Output the (X, Y) coordinate of the center of the cell containing the given text.  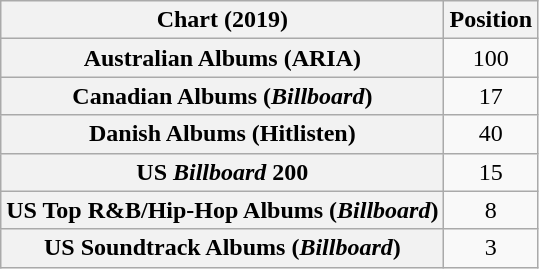
US Billboard 200 (222, 172)
Position (491, 20)
100 (491, 58)
15 (491, 172)
17 (491, 96)
Canadian Albums (Billboard) (222, 96)
8 (491, 210)
3 (491, 248)
40 (491, 134)
Danish Albums (Hitlisten) (222, 134)
Chart (2019) (222, 20)
Australian Albums (ARIA) (222, 58)
US Soundtrack Albums (Billboard) (222, 248)
US Top R&B/Hip-Hop Albums (Billboard) (222, 210)
